Return the [x, y] coordinate for the center point of the cell that contains the specified text.  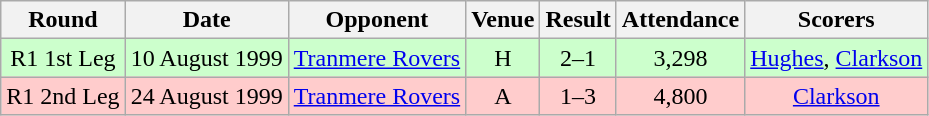
Clarkson [836, 96]
Hughes, Clarkson [836, 58]
10 August 1999 [206, 58]
24 August 1999 [206, 96]
Opponent [376, 20]
Scorers [836, 20]
Result [578, 20]
3,298 [680, 58]
A [503, 96]
H [503, 58]
4,800 [680, 96]
Venue [503, 20]
2–1 [578, 58]
Date [206, 20]
Round [63, 20]
R1 2nd Leg [63, 96]
1–3 [578, 96]
R1 1st Leg [63, 58]
Attendance [680, 20]
